Return the [x, y] coordinate for the center point of the cell that contains the specified text.  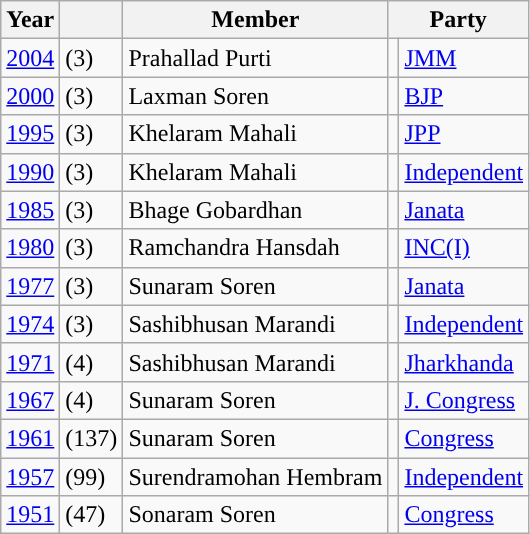
Member [256, 20]
Prahallad Purti [256, 58]
(47) [92, 515]
Ramchandra Hansdah [256, 248]
1995 [30, 134]
1971 [30, 362]
JPP [464, 134]
1977 [30, 286]
1990 [30, 172]
Surendramohan Hembram [256, 477]
1974 [30, 324]
BJP [464, 96]
1961 [30, 438]
1957 [30, 477]
Laxman Soren [256, 96]
Year [30, 20]
Jharkhanda [464, 362]
1951 [30, 515]
INC(I) [464, 248]
1985 [30, 210]
Party [458, 20]
1967 [30, 400]
2000 [30, 96]
JMM [464, 58]
Bhage Gobardhan [256, 210]
Sonaram Soren [256, 515]
1980 [30, 248]
(137) [92, 438]
J. Congress [464, 400]
2004 [30, 58]
(99) [92, 477]
